Locate the cell with the specified text and output its (X, Y) center coordinate. 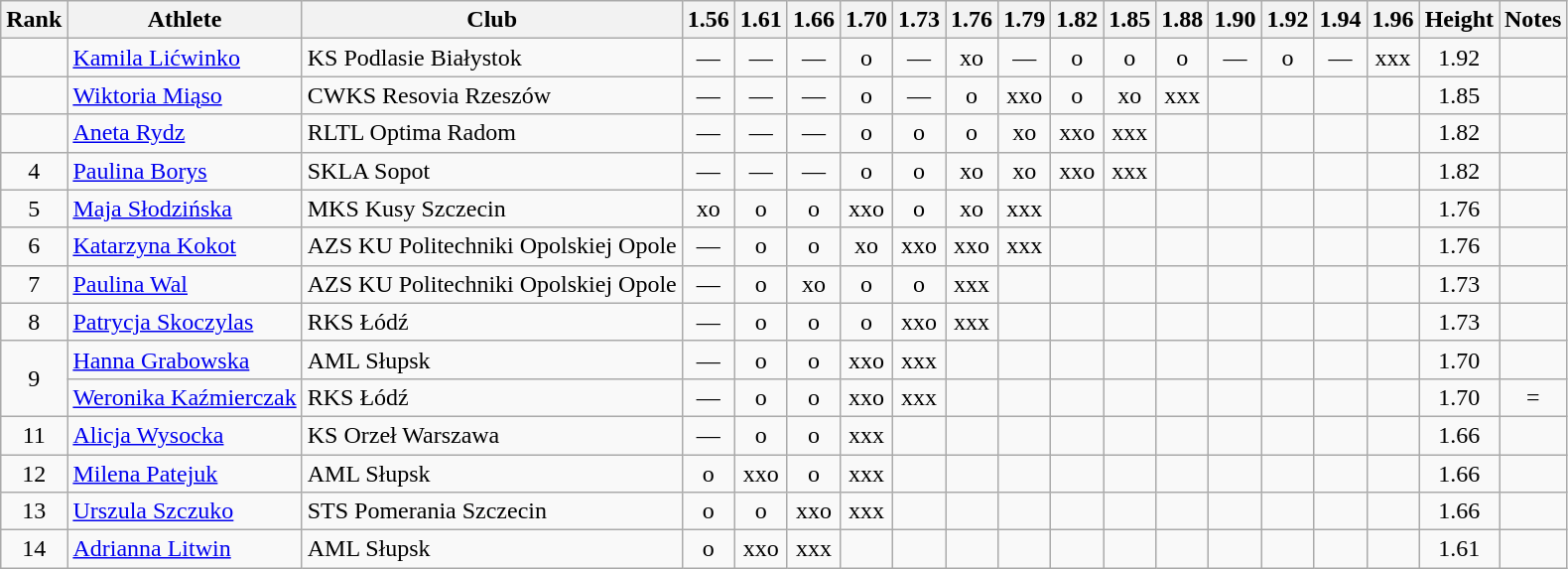
Katarzyna Kokot (185, 246)
Wiktoria Miąso (185, 95)
11 (34, 435)
KS Podlasie Białystok (492, 58)
Club (492, 20)
RLTL Optima Radom (492, 133)
4 (34, 171)
Aneta Rydz (185, 133)
1.88 (1183, 20)
1.96 (1393, 20)
12 (34, 474)
Notes (1532, 20)
STS Pomerania Szczecin (492, 511)
SKLA Sopot (492, 171)
7 (34, 284)
1.79 (1024, 20)
Weronika Kaźmierczak (185, 397)
Patrycja Skoczylas (185, 322)
Hanna Grabowska (185, 359)
14 (34, 549)
1.94 (1340, 20)
Kamila Lićwinko (185, 58)
8 (34, 322)
= (1532, 397)
1.56 (709, 20)
9 (34, 378)
Adrianna Litwin (185, 549)
Height (1459, 20)
Maja Słodzińska (185, 209)
13 (34, 511)
1.90 (1235, 20)
Paulina Borys (185, 171)
Urszula Szczuko (185, 511)
Athlete (185, 20)
KS Orzeł Warszawa (492, 435)
MKS Kusy Szczecin (492, 209)
Alicja Wysocka (185, 435)
Rank (34, 20)
Milena Patejuk (185, 474)
6 (34, 246)
CWKS Resovia Rzeszów (492, 95)
5 (34, 209)
Paulina Wal (185, 284)
